Pinpoint the cell where the given text exists, returning its [X, Y] midpoint coordinate. 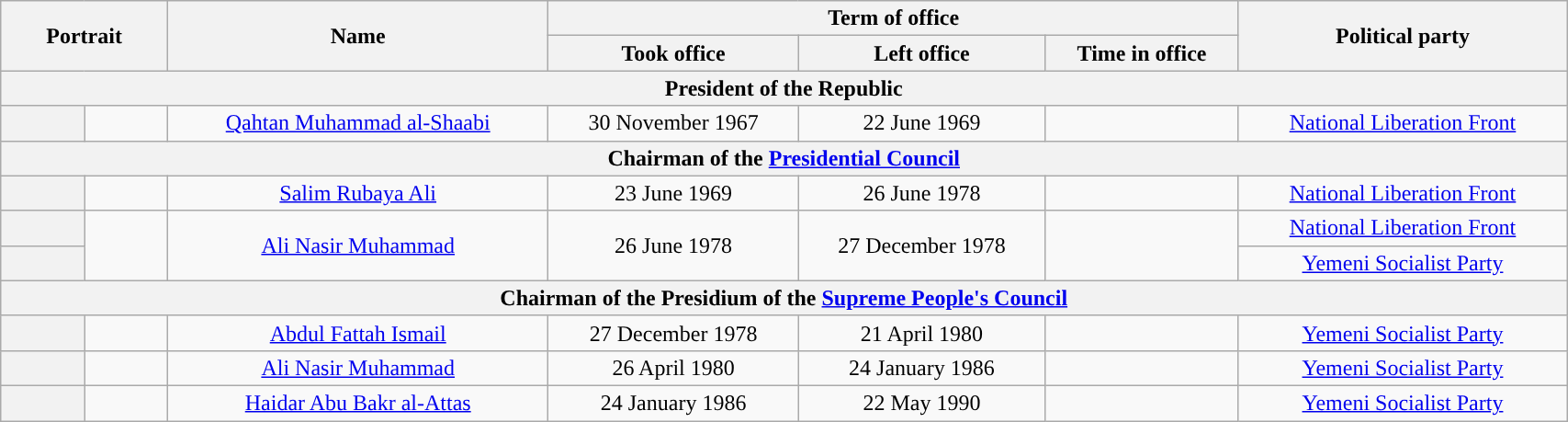
Chairman of the Presidium of the Supreme People's Council [784, 298]
Term of office [893, 18]
Political party [1402, 36]
Time in office [1143, 53]
30 November 1967 [673, 123]
Left office [921, 53]
22 May 1990 [921, 403]
26 April 1980 [673, 368]
Took office [673, 53]
President of the Republic [784, 88]
22 June 1969 [921, 123]
Portrait [85, 36]
21 April 1980 [921, 333]
Haidar Abu Bakr al-Attas [358, 403]
Name [358, 36]
Abdul Fattah Ismail [358, 333]
Chairman of the Presidential Council [784, 158]
Salim Rubaya Ali [358, 193]
Qahtan Muhammad al-Shaabi [358, 123]
23 June 1969 [673, 193]
